Provide the [X, Y] coordinate of the cell's center where the given text is located.  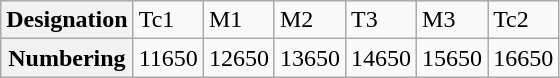
Numbering [67, 58]
M2 [310, 20]
15650 [452, 58]
11650 [168, 58]
12650 [238, 58]
Designation [67, 20]
M1 [238, 20]
Tc2 [524, 20]
Tc1 [168, 20]
16650 [524, 58]
14650 [380, 58]
T3 [380, 20]
M3 [452, 20]
13650 [310, 58]
